From the cell containing the given text, extract its center point as [x, y] coordinate. 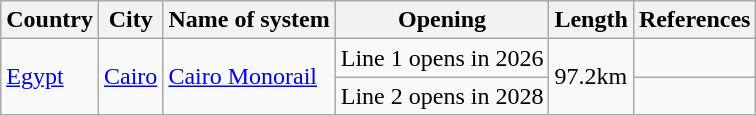
Length [591, 20]
Cairo Monorail [249, 77]
97.2km [591, 77]
Opening [442, 20]
Egypt [50, 77]
Country [50, 20]
City [130, 20]
Line 1 opens in 2026 [442, 58]
Name of system [249, 20]
Line 2 opens in 2028 [442, 96]
Cairo [130, 77]
References [694, 20]
